From the cell containing the given text, extract its center point as [X, Y] coordinate. 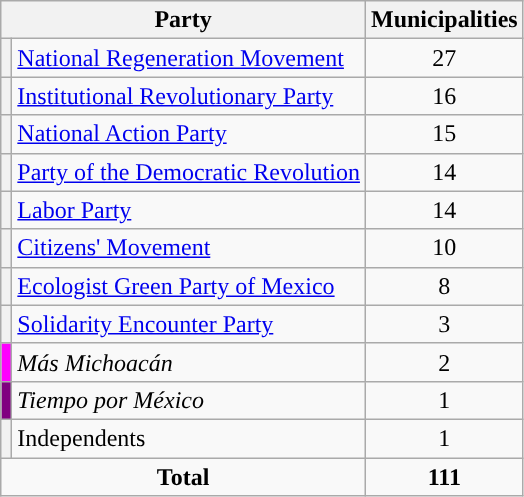
Solidarity Encounter Party [189, 324]
Municipalities [444, 20]
Institutional Revolutionary Party [189, 96]
Party of the Democratic Revolution [189, 172]
8 [444, 286]
27 [444, 58]
3 [444, 324]
National Regeneration Movement [189, 58]
Ecologist Green Party of Mexico [189, 286]
Independents [189, 438]
National Action Party [189, 134]
16 [444, 96]
Party [184, 20]
Citizens' Movement [189, 248]
Más Michoacán [189, 362]
15 [444, 134]
10 [444, 248]
Labor Party [189, 210]
111 [444, 477]
Tiempo por México [189, 400]
Total [184, 477]
2 [444, 362]
